From the cell containing the given text, extract its center point as [x, y] coordinate. 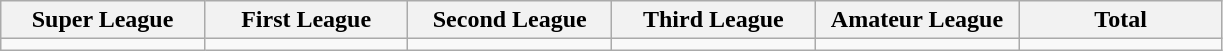
Amateur League [917, 20]
Total [1121, 20]
First League [306, 20]
Second League [510, 20]
Third League [714, 20]
Super League [103, 20]
